Locate the cell with the specified text and output its [x, y] center coordinate. 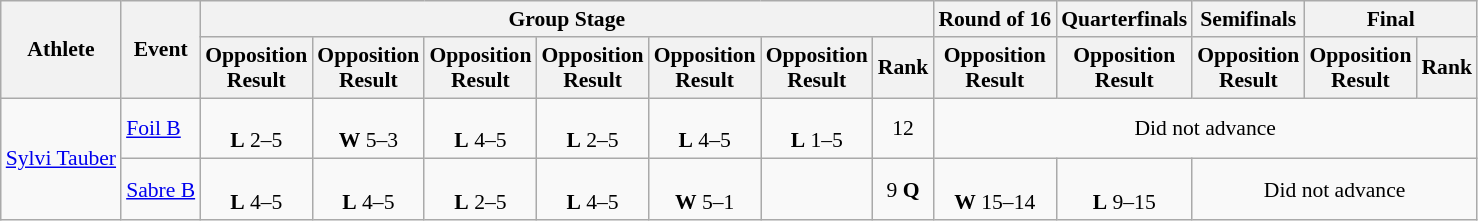
9 Q [904, 190]
Athlete [61, 50]
W 5–3 [368, 128]
Sabre B [160, 190]
W 15–14 [994, 190]
Final [1390, 19]
Quarterfinals [1124, 19]
Sylvi Tauber [61, 159]
W 5–1 [705, 190]
Event [160, 50]
Foil B [160, 128]
Group Stage [566, 19]
L 9–15 [1124, 190]
Semifinals [1248, 19]
12 [904, 128]
L 1–5 [817, 128]
Round of 16 [994, 19]
